Locate the cell with the specified text and output its (X, Y) center coordinate. 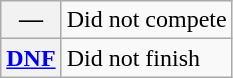
— (31, 20)
Did not finish (146, 58)
Did not compete (146, 20)
DNF (31, 58)
